Detect which cell encompasses the target text, then output its (x, y) center coordinate. 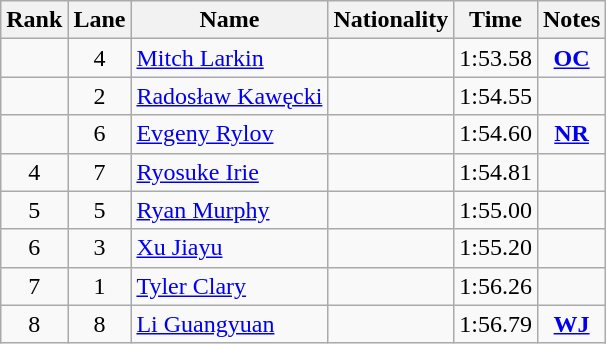
OC (571, 58)
Li Guangyuan (230, 324)
Ryan Murphy (230, 210)
Evgeny Rylov (230, 134)
1:53.58 (496, 58)
WJ (571, 324)
NR (571, 134)
1:54.60 (496, 134)
Lane (100, 20)
1:54.55 (496, 96)
Mitch Larkin (230, 58)
1:55.00 (496, 210)
Xu Jiayu (230, 248)
1:56.79 (496, 324)
Rank (34, 20)
1 (100, 286)
Name (230, 20)
Tyler Clary (230, 286)
3 (100, 248)
1:54.81 (496, 172)
Time (496, 20)
Nationality (391, 20)
1:55.20 (496, 248)
Radosław Kawęcki (230, 96)
2 (100, 96)
Notes (571, 20)
Ryosuke Irie (230, 172)
1:56.26 (496, 286)
